Find where the given text appears and provide that cell's center as [x, y] coordinate. 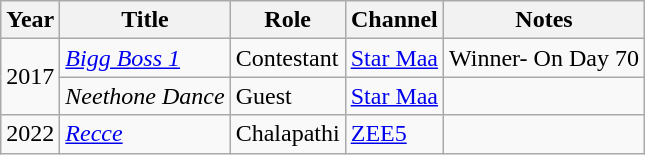
Year [30, 20]
Chalapathi [288, 134]
2022 [30, 134]
Title [145, 20]
2017 [30, 77]
Neethone Dance [145, 96]
Channel [394, 20]
Role [288, 20]
Contestant [288, 58]
Notes [544, 20]
ZEE5 [394, 134]
Bigg Boss 1 [145, 58]
Recce [145, 134]
Guest [288, 96]
Winner- On Day 70 [544, 58]
